Locate the cell with the specified text and output its (x, y) center coordinate. 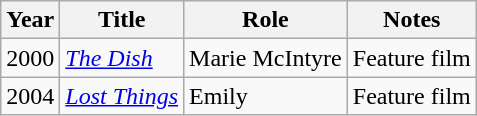
2000 (30, 58)
Emily (266, 96)
The Dish (122, 58)
2004 (30, 96)
Lost Things (122, 96)
Marie McIntyre (266, 58)
Title (122, 20)
Year (30, 20)
Notes (412, 20)
Role (266, 20)
